Detect which cell encompasses the target text, then output its [X, Y] center coordinate. 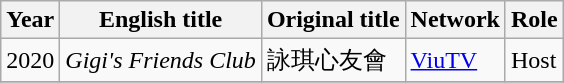
ViuTV [455, 60]
Year [30, 20]
Network [455, 20]
English title [161, 20]
Host [534, 60]
Role [534, 20]
Gigi's Friends Club [161, 60]
Original title [333, 20]
詠琪心友會 [333, 60]
2020 [30, 60]
